Locate the cell with the specified text and output its [x, y] center coordinate. 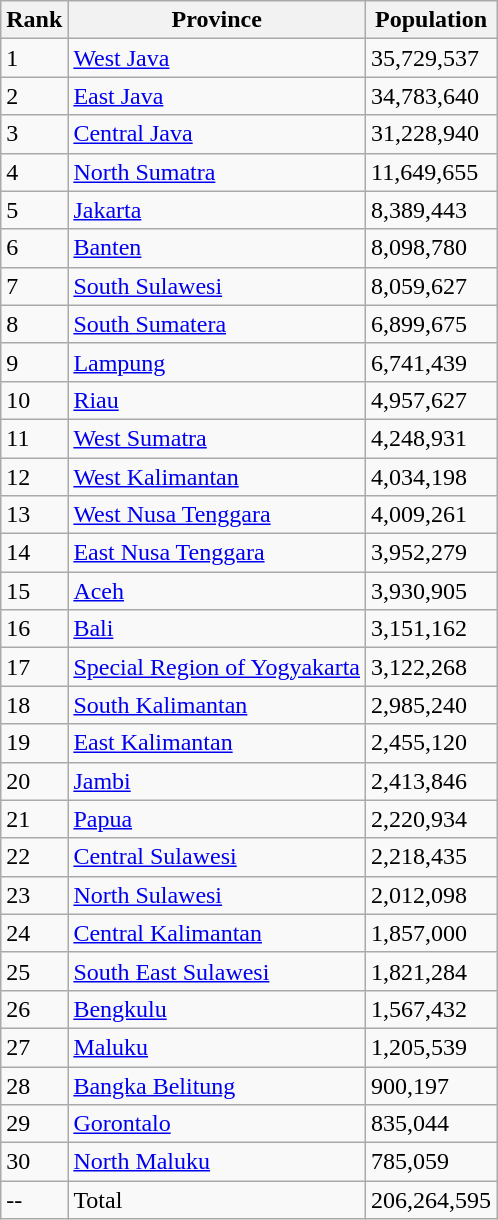
4,957,627 [432, 400]
Lampung [217, 362]
2 [34, 96]
13 [34, 515]
8,389,443 [432, 210]
Banten [217, 248]
South Kalimantan [217, 705]
785,059 [432, 1162]
Central Java [217, 134]
4,248,931 [432, 438]
11 [34, 438]
20 [34, 781]
18 [34, 705]
East Kalimantan [217, 743]
9 [34, 362]
Jakarta [217, 210]
Central Sulawesi [217, 857]
Jambi [217, 781]
2,218,435 [432, 857]
8,059,627 [432, 286]
21 [34, 819]
24 [34, 933]
8 [34, 324]
Maluku [217, 1047]
Papua [217, 819]
2,413,846 [432, 781]
15 [34, 591]
4 [34, 172]
West Kalimantan [217, 477]
North Sulawesi [217, 895]
19 [34, 743]
South East Sulawesi [217, 971]
25 [34, 971]
835,044 [432, 1124]
22 [34, 857]
West Java [217, 58]
2,220,934 [432, 819]
Bangka Belitung [217, 1085]
Population [432, 20]
1,567,432 [432, 1009]
35,729,537 [432, 58]
Total [217, 1200]
Bengkulu [217, 1009]
Gorontalo [217, 1124]
5 [34, 210]
1,821,284 [432, 971]
1 [34, 58]
South Sumatera [217, 324]
3,952,279 [432, 553]
14 [34, 553]
28 [34, 1085]
11,649,655 [432, 172]
26 [34, 1009]
-- [34, 1200]
Aceh [217, 591]
North Sumatra [217, 172]
Riau [217, 400]
900,197 [432, 1085]
31,228,940 [432, 134]
3 [34, 134]
6,899,675 [432, 324]
2,455,120 [432, 743]
1,857,000 [432, 933]
East Java [217, 96]
6 [34, 248]
34,783,640 [432, 96]
6,741,439 [432, 362]
16 [34, 629]
206,264,595 [432, 1200]
10 [34, 400]
23 [34, 895]
West Nusa Tenggara [217, 515]
8,098,780 [432, 248]
2,012,098 [432, 895]
3,151,162 [432, 629]
Central Kalimantan [217, 933]
Bali [217, 629]
30 [34, 1162]
3,930,905 [432, 591]
1,205,539 [432, 1047]
7 [34, 286]
North Maluku [217, 1162]
2,985,240 [432, 705]
27 [34, 1047]
West Sumatra [217, 438]
South Sulawesi [217, 286]
29 [34, 1124]
17 [34, 667]
Special Region of Yogyakarta [217, 667]
12 [34, 477]
Province [217, 20]
3,122,268 [432, 667]
East Nusa Tenggara [217, 553]
4,034,198 [432, 477]
4,009,261 [432, 515]
Rank [34, 20]
